Detect which cell encompasses the target text, then output its [x, y] center coordinate. 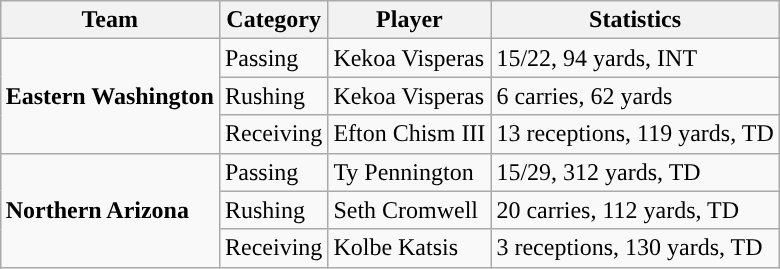
Team [110, 20]
20 carries, 112 yards, TD [635, 210]
Ty Pennington [410, 172]
15/22, 94 yards, INT [635, 58]
3 receptions, 130 yards, TD [635, 248]
Category [273, 20]
6 carries, 62 yards [635, 96]
15/29, 312 yards, TD [635, 172]
Kolbe Katsis [410, 248]
Eastern Washington [110, 96]
Statistics [635, 20]
13 receptions, 119 yards, TD [635, 134]
Seth Cromwell [410, 210]
Player [410, 20]
Efton Chism III [410, 134]
Northern Arizona [110, 210]
